From the cell containing the given text, extract its center point as [X, Y] coordinate. 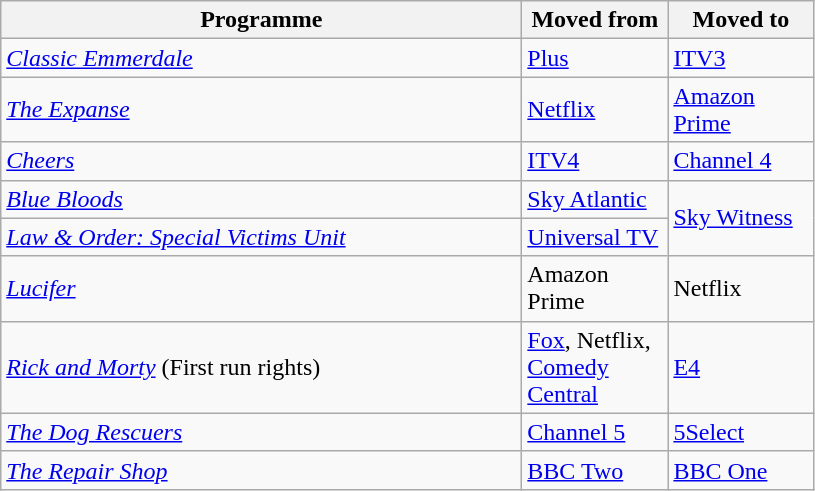
Channel 5 [595, 432]
E4 [741, 367]
ITV4 [595, 161]
Fox, Netflix, Comedy Central [595, 367]
Moved from [595, 20]
Blue Bloods [262, 199]
The Expanse [262, 110]
BBC One [741, 470]
Cheers [262, 161]
Sky Atlantic [595, 199]
Channel 4 [741, 161]
Moved to [741, 20]
Lucifer [262, 288]
Classic Emmerdale [262, 58]
Programme [262, 20]
Universal TV [595, 237]
BBC Two [595, 470]
The Repair Shop [262, 470]
Law & Order: Special Victims Unit [262, 237]
Rick and Morty (First run rights) [262, 367]
Sky Witness [741, 218]
The Dog Rescuers [262, 432]
ITV3 [741, 58]
5Select [741, 432]
Plus [595, 58]
